Determine the (x, y) coordinate at the center of the cell enclosing the given text.  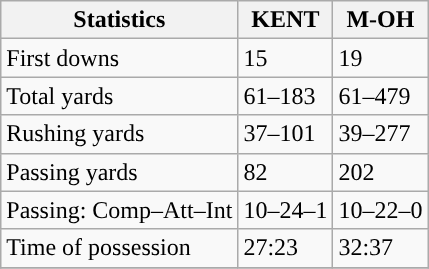
Total yards (120, 96)
10–22–0 (380, 210)
202 (380, 172)
Passing: Comp–Att–Int (120, 210)
First downs (120, 58)
Passing yards (120, 172)
10–24–1 (286, 210)
Time of possession (120, 248)
32:37 (380, 248)
61–183 (286, 96)
15 (286, 58)
M-OH (380, 20)
KENT (286, 20)
39–277 (380, 134)
37–101 (286, 134)
19 (380, 58)
Statistics (120, 20)
Rushing yards (120, 134)
61–479 (380, 96)
27:23 (286, 248)
82 (286, 172)
